Return [x, y] of the center of cell containing provided text 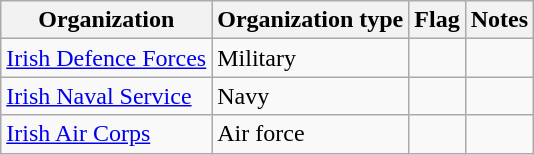
Navy [310, 96]
Irish Naval Service [106, 96]
Irish Defence Forces [106, 58]
Notes [499, 20]
Military [310, 58]
Organization type [310, 20]
Organization [106, 20]
Air force [310, 134]
Flag [437, 20]
Irish Air Corps [106, 134]
